Pinpoint the cell where the given text exists, returning its [X, Y] midpoint coordinate. 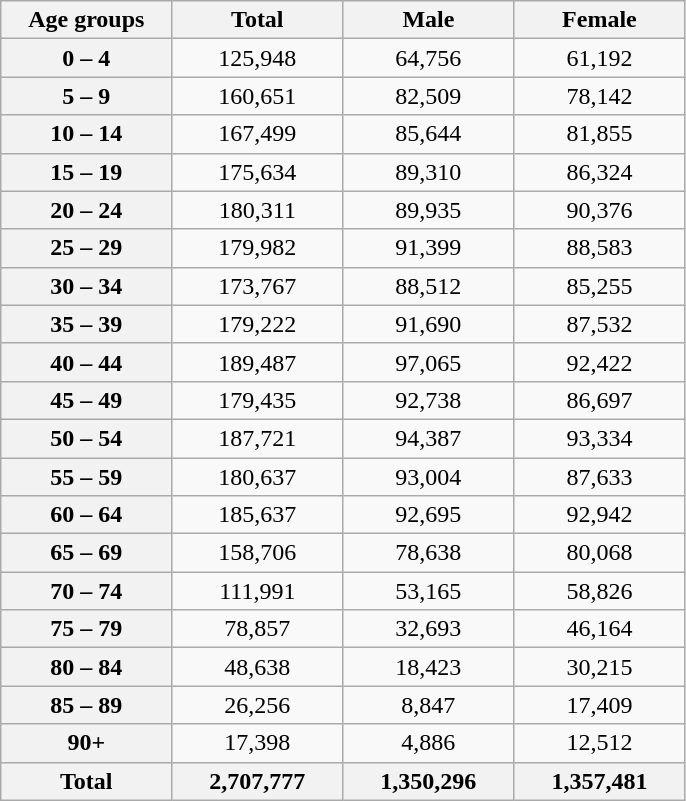
97,065 [428, 362]
88,583 [600, 248]
167,499 [258, 134]
61,192 [600, 58]
92,942 [600, 515]
50 – 54 [86, 438]
85,255 [600, 286]
78,857 [258, 629]
75 – 79 [86, 629]
85 – 89 [86, 705]
5 – 9 [86, 96]
81,855 [600, 134]
93,334 [600, 438]
179,982 [258, 248]
175,634 [258, 172]
86,324 [600, 172]
18,423 [428, 667]
90+ [86, 743]
88,512 [428, 286]
1,357,481 [600, 781]
26,256 [258, 705]
91,399 [428, 248]
4,886 [428, 743]
15 – 19 [86, 172]
12,512 [600, 743]
94,387 [428, 438]
60 – 64 [86, 515]
Female [600, 20]
46,164 [600, 629]
87,633 [600, 477]
92,738 [428, 400]
17,409 [600, 705]
53,165 [428, 591]
180,311 [258, 210]
8,847 [428, 705]
89,935 [428, 210]
93,004 [428, 477]
Male [428, 20]
125,948 [258, 58]
45 – 49 [86, 400]
187,721 [258, 438]
85,644 [428, 134]
32,693 [428, 629]
78,142 [600, 96]
55 – 59 [86, 477]
10 – 14 [86, 134]
158,706 [258, 553]
89,310 [428, 172]
64,756 [428, 58]
179,435 [258, 400]
92,422 [600, 362]
Age groups [86, 20]
17,398 [258, 743]
180,637 [258, 477]
185,637 [258, 515]
189,487 [258, 362]
179,222 [258, 324]
30,215 [600, 667]
48,638 [258, 667]
91,690 [428, 324]
92,695 [428, 515]
90,376 [600, 210]
87,532 [600, 324]
82,509 [428, 96]
70 – 74 [86, 591]
40 – 44 [86, 362]
78,638 [428, 553]
0 – 4 [86, 58]
86,697 [600, 400]
160,651 [258, 96]
58,826 [600, 591]
1,350,296 [428, 781]
35 – 39 [86, 324]
80,068 [600, 553]
2,707,777 [258, 781]
30 – 34 [86, 286]
173,767 [258, 286]
65 – 69 [86, 553]
80 – 84 [86, 667]
25 – 29 [86, 248]
111,991 [258, 591]
20 – 24 [86, 210]
